Identify which cell holds the provided text, then report its [x, y] central coordinate. 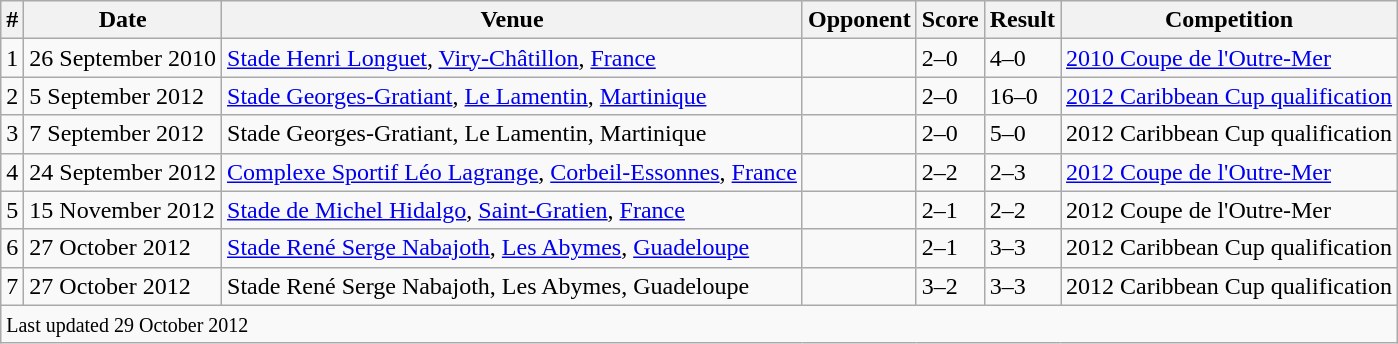
15 November 2012 [123, 210]
Score [950, 20]
Stade de Michel Hidalgo, Saint-Gratien, France [512, 210]
7 September 2012 [123, 134]
5 September 2012 [123, 96]
Opponent [859, 20]
3–2 [950, 286]
26 September 2010 [123, 58]
Complexe Sportif Léo Lagrange, Corbeil-Essonnes, France [512, 172]
5 [12, 210]
1 [12, 58]
Last updated 29 October 2012 [700, 324]
Date [123, 20]
Result [1022, 20]
3 [12, 134]
4–0 [1022, 58]
Competition [1230, 20]
2 [12, 96]
24 September 2012 [123, 172]
2010 Coupe de l'Outre-Mer [1230, 58]
Stade Henri Longuet, Viry-Châtillon, France [512, 58]
16–0 [1022, 96]
5–0 [1022, 134]
6 [12, 248]
4 [12, 172]
Venue [512, 20]
2–3 [1022, 172]
# [12, 20]
7 [12, 286]
